Return (X, Y) of the center of cell containing provided text 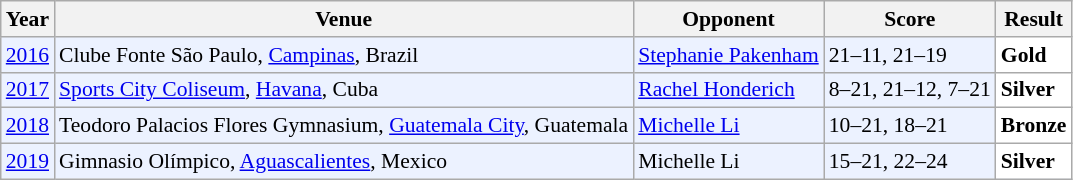
Gold (1034, 55)
Sports City Coliseum, Havana, Cuba (344, 90)
Year (28, 19)
Opponent (728, 19)
2018 (28, 126)
Result (1034, 19)
Teodoro Palacios Flores Gymnasium, Guatemala City, Guatemala (344, 126)
Clube Fonte São Paulo, Campinas, Brazil (344, 55)
10–21, 18–21 (910, 126)
Gimnasio Olímpico, Aguascalientes, Mexico (344, 162)
2019 (28, 162)
Score (910, 19)
15–21, 22–24 (910, 162)
Stephanie Pakenham (728, 55)
Rachel Honderich (728, 90)
2017 (28, 90)
21–11, 21–19 (910, 55)
2016 (28, 55)
8–21, 21–12, 7–21 (910, 90)
Bronze (1034, 126)
Venue (344, 19)
